Scan for the cell matching the given text and deliver its (X, Y) coordinate at center. 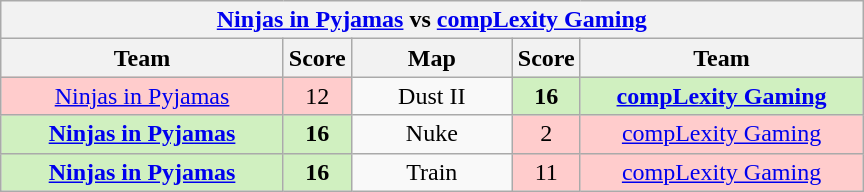
Map (432, 58)
Ninjas in Pyjamas vs compLexity Gaming (432, 20)
Dust II (432, 96)
2 (546, 134)
Nuke (432, 134)
11 (546, 172)
12 (317, 96)
Train (432, 172)
